Extract the (x, y) coordinate from the center of the cell holding the provided text.  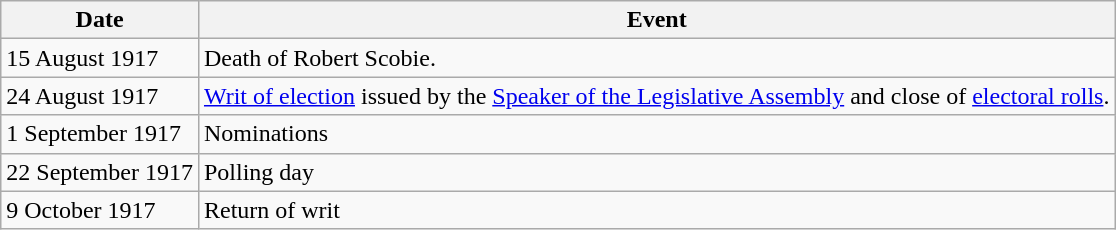
24 August 1917 (100, 96)
Polling day (656, 172)
Writ of election issued by the Speaker of the Legislative Assembly and close of electoral rolls. (656, 96)
Death of Robert Scobie. (656, 58)
Nominations (656, 134)
22 September 1917 (100, 172)
Date (100, 20)
Event (656, 20)
1 September 1917 (100, 134)
9 October 1917 (100, 210)
15 August 1917 (100, 58)
Return of writ (656, 210)
